Locate the cell with the specified text and output its (x, y) center coordinate. 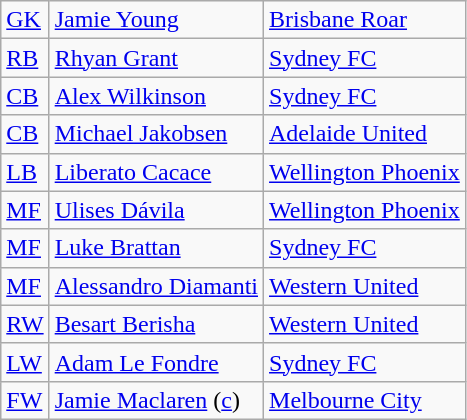
RB (25, 58)
Michael Jakobsen (156, 134)
Ulises Dávila (156, 210)
Alessandro Diamanti (156, 286)
Adelaide United (365, 134)
Jamie Young (156, 20)
LB (25, 172)
Besart Berisha (156, 324)
Alex Wilkinson (156, 96)
Adam Le Fondre (156, 362)
Rhyan Grant (156, 58)
Jamie Maclaren (c) (156, 400)
Brisbane Roar (365, 20)
Luke Brattan (156, 248)
RW (25, 324)
FW (25, 400)
Liberato Cacace (156, 172)
GK (25, 20)
LW (25, 362)
Melbourne City (365, 400)
